From the cell containing the given text, extract its center point as (x, y) coordinate. 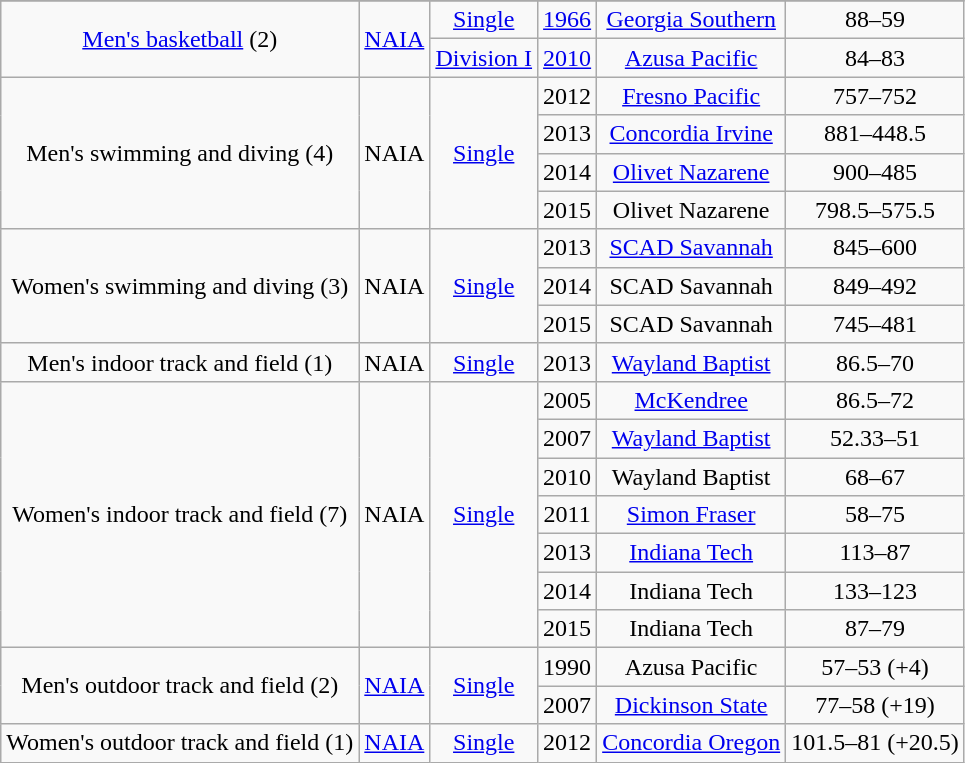
87–79 (876, 629)
1990 (568, 667)
52.33–51 (876, 438)
745–481 (876, 324)
77–58 (+19) (876, 705)
McKendree (692, 400)
101.5–81 (+20.5) (876, 743)
113–87 (876, 553)
845–600 (876, 248)
Fresno Pacific (692, 96)
Women's indoor track and field (7) (180, 514)
Men's indoor track and field (1) (180, 362)
Men's outdoor track and field (2) (180, 686)
1966 (568, 20)
900–485 (876, 172)
881–448.5 (876, 134)
Simon Fraser (692, 515)
58–75 (876, 515)
Concordia Oregon (692, 743)
68–67 (876, 477)
57–53 (+4) (876, 667)
2005 (568, 400)
Division I (484, 58)
133–123 (876, 591)
86.5–70 (876, 362)
Men's swimming and diving (4) (180, 153)
Women's outdoor track and field (1) (180, 743)
84–83 (876, 58)
Dickinson State (692, 705)
Women's swimming and diving (3) (180, 286)
Men's basketball (2) (180, 39)
798.5–575.5 (876, 210)
Concordia Irvine (692, 134)
2011 (568, 515)
86.5–72 (876, 400)
Georgia Southern (692, 20)
88–59 (876, 20)
757–752 (876, 96)
849–492 (876, 286)
